Return the (X, Y) coordinate for the center point of the cell that contains the specified text.  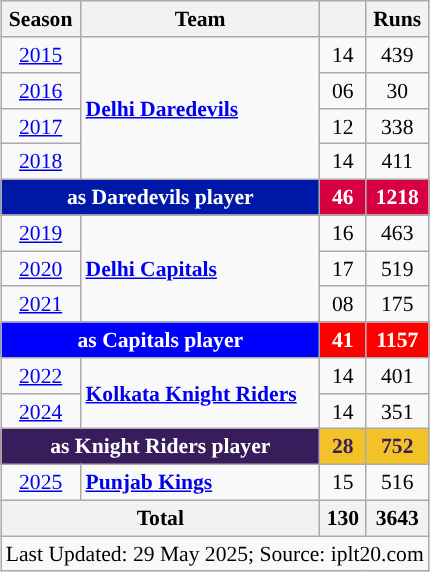
3643 (398, 518)
519 (398, 269)
2022 (41, 376)
06 (343, 91)
08 (343, 304)
2015 (41, 55)
2018 (41, 162)
175 (398, 304)
41 (343, 340)
130 (343, 518)
2020 (41, 269)
463 (398, 233)
17 (343, 269)
2016 (41, 91)
338 (398, 126)
Season (41, 19)
as Daredevils player (160, 197)
Delhi Capitals (200, 268)
12 (343, 126)
46 (343, 197)
as Knight Riders player (160, 447)
Punjab Kings (200, 482)
Kolkata Knight Riders (200, 394)
30 (398, 91)
28 (343, 447)
2025 (41, 482)
Total (160, 518)
351 (398, 411)
439 (398, 55)
516 (398, 482)
Runs (398, 19)
1218 (398, 197)
Delhi Daredevils (200, 108)
2021 (41, 304)
2017 (41, 126)
2019 (41, 233)
2024 (41, 411)
411 (398, 162)
401 (398, 376)
Last Updated: 29 May 2025; Source: iplt20.com (215, 554)
Team (200, 19)
16 (343, 233)
752 (398, 447)
15 (343, 482)
as Capitals player (160, 340)
1157 (398, 340)
